For the text-containing cell, return its midpoint in [x, y] coordinate format. 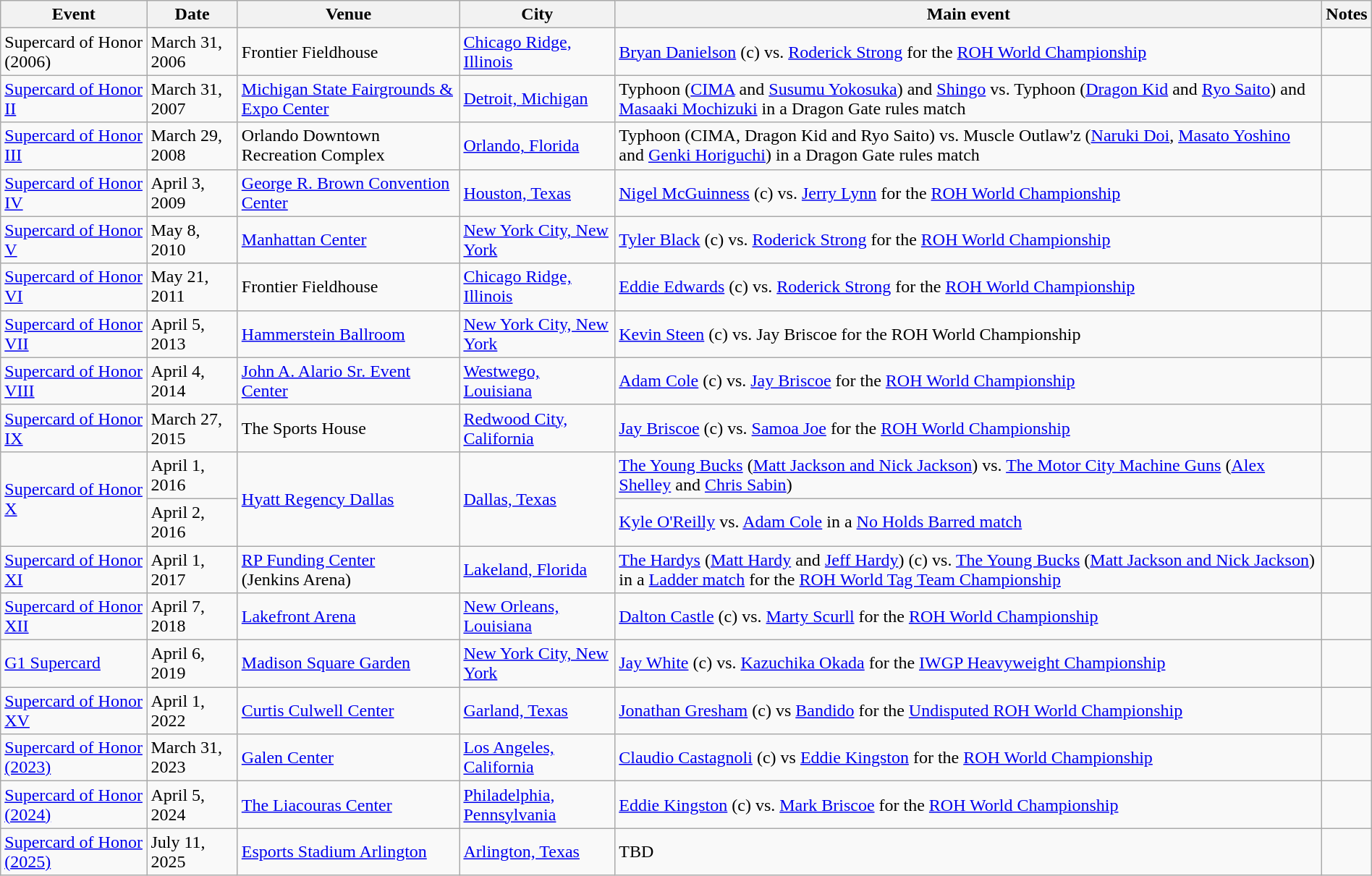
Michigan State Fairgrounds & Expo Center [349, 98]
George R. Brown Convention Center [349, 192]
Supercard of Honor (2023) [74, 758]
The Young Bucks (Matt Jackson and Nick Jackson) vs. The Motor City Machine Guns (Alex Shelley and Chris Sabin) [968, 475]
Typhoon (CIMA and Susumu Yokosuka) and Shingo vs. Typhoon (Dragon Kid and Ryo Saito) and Masaaki Mochizuki in a Dragon Gate rules match [968, 98]
March 31, 2007 [192, 98]
Kevin Steen (c) vs. Jay Briscoe for the ROH World Championship [968, 334]
John A. Alario Sr. Event Center [349, 380]
Notes [1347, 14]
Supercard of Honor VII [74, 334]
April 2, 2016 [192, 522]
Supercard of Honor VIII [74, 380]
Jay Briscoe (c) vs. Samoa Joe for the ROH World Championship [968, 428]
Detroit, Michigan [537, 98]
April 5, 2024 [192, 804]
Hammerstein Ballroom [349, 334]
Venue [349, 14]
Supercard of Honor III [74, 146]
TBD [968, 852]
Houston, Texas [537, 192]
Supercard of Honor II [74, 98]
July 11, 2025 [192, 852]
The Liacouras Center [349, 804]
Supercard of Honor XV [74, 710]
Philadelphia, Pennsylvania [537, 804]
Date [192, 14]
The Sports House [349, 428]
RP Funding Center(Jenkins Arena) [349, 569]
Supercard of Honor IX [74, 428]
Manhattan Center [349, 240]
Supercard of Honor (2025) [74, 852]
Supercard of Honor IV [74, 192]
Westwego, Louisiana [537, 380]
Nigel McGuinness (c) vs. Jerry Lynn for the ROH World Championship [968, 192]
Supercard of Honor (2006) [74, 52]
Redwood City, California [537, 428]
March 27, 2015 [192, 428]
Hyatt Regency Dallas [349, 498]
Supercard of Honor VI [74, 286]
Curtis Culwell Center [349, 710]
May 8, 2010 [192, 240]
Supercard of Honor V [74, 240]
March 29, 2008 [192, 146]
Dalton Castle (c) vs. Marty Scurll for the ROH World Championship [968, 616]
G1 Supercard [74, 664]
May 21, 2011 [192, 286]
April 7, 2018 [192, 616]
Madison Square Garden [349, 664]
Arlington, Texas [537, 852]
April 5, 2013 [192, 334]
April 4, 2014 [192, 380]
Jonathan Gresham (c) vs Bandido for the Undisputed ROH World Championship [968, 710]
March 31, 2023 [192, 758]
Typhoon (CIMA, Dragon Kid and Ryo Saito) vs. Muscle Outlaw'z (Naruki Doi, Masato Yoshino and Genki Horiguchi) in a Dragon Gate rules match [968, 146]
April 6, 2019 [192, 664]
April 1, 2016 [192, 475]
Tyler Black (c) vs. Roderick Strong for the ROH World Championship [968, 240]
Supercard of Honor (2024) [74, 804]
Main event [968, 14]
Adam Cole (c) vs. Jay Briscoe for the ROH World Championship [968, 380]
Jay White (c) vs. Kazuchika Okada for the IWGP Heavyweight Championship [968, 664]
Eddie Edwards (c) vs. Roderick Strong for the ROH World Championship [968, 286]
Lakefront Arena [349, 616]
Dallas, Texas [537, 498]
Esports Stadium Arlington [349, 852]
Los Angeles, California [537, 758]
Eddie Kingston (c) vs. Mark Briscoe for the ROH World Championship [968, 804]
Supercard of Honor XI [74, 569]
Supercard of Honor X [74, 498]
Orlando Downtown Recreation Complex [349, 146]
Orlando, Florida [537, 146]
Kyle O'Reilly vs. Adam Cole in a No Holds Barred match [968, 522]
Lakeland, Florida [537, 569]
April 1, 2022 [192, 710]
Garland, Texas [537, 710]
Galen Center [349, 758]
Claudio Castagnoli (c) vs Eddie Kingston for the ROH World Championship [968, 758]
City [537, 14]
April 1, 2017 [192, 569]
New Orleans, Louisiana [537, 616]
April 3, 2009 [192, 192]
March 31, 2006 [192, 52]
Supercard of Honor XII [74, 616]
Bryan Danielson (c) vs. Roderick Strong for the ROH World Championship [968, 52]
Event [74, 14]
